Output the [x, y] coordinate of the center of the cell containing the given text.  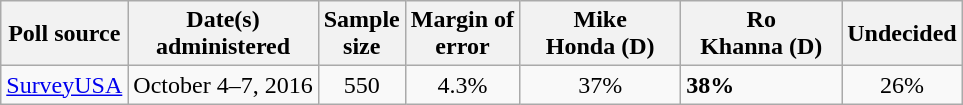
37% [600, 85]
October 4–7, 2016 [223, 85]
Poll source [64, 34]
Margin oferror [462, 34]
SurveyUSA [64, 85]
Date(s)administered [223, 34]
38% [762, 85]
26% [902, 85]
Samplesize [362, 34]
RoKhanna (D) [762, 34]
550 [362, 85]
Undecided [902, 34]
MikeHonda (D) [600, 34]
4.3% [462, 85]
